From the cell containing the given text, extract its center point as (X, Y) coordinate. 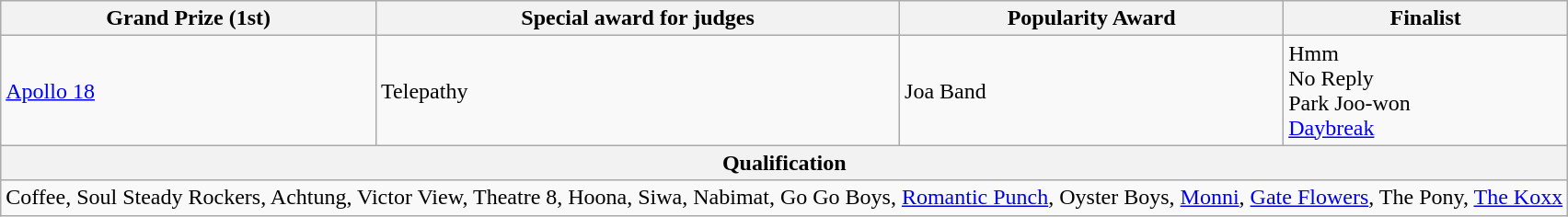
Telepathy (639, 90)
Joa Band (1091, 90)
Grand Prize (1st) (189, 18)
Popularity Award (1091, 18)
HmmNo ReplyPark Joo-wonDaybreak (1426, 90)
Special award for judges (639, 18)
Apollo 18 (189, 90)
Qualification (784, 163)
Finalist (1426, 18)
